Capture the cell that displays the provided text and extract its [x, y] central coordinate. 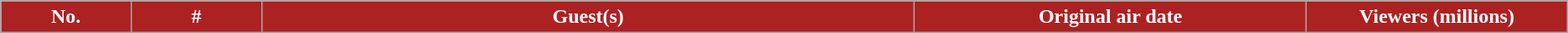
Original air date [1111, 17]
No. [66, 17]
Viewers (millions) [1436, 17]
Guest(s) [588, 17]
# [197, 17]
